Locate the cell with the specified text and output its (X, Y) center coordinate. 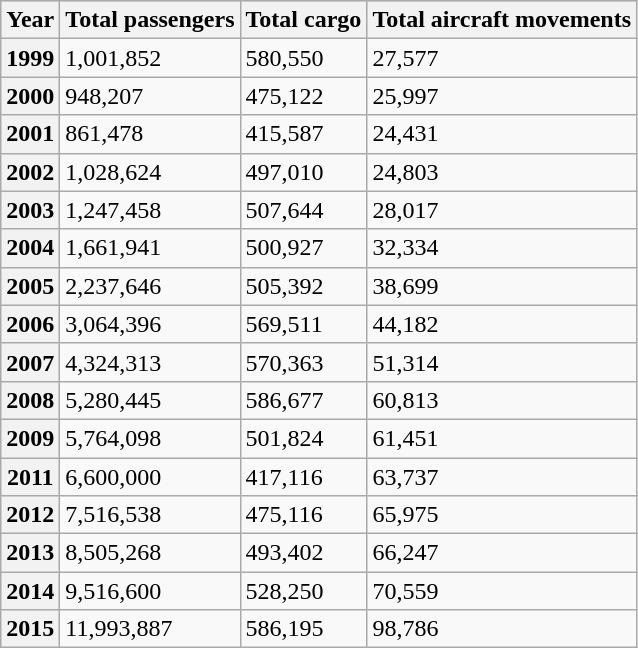
2006 (30, 324)
569,511 (304, 324)
2,237,646 (150, 286)
98,786 (502, 629)
2004 (30, 248)
2012 (30, 515)
2005 (30, 286)
2008 (30, 400)
2002 (30, 172)
65,975 (502, 515)
1,028,624 (150, 172)
8,505,268 (150, 553)
5,280,445 (150, 400)
580,550 (304, 58)
507,644 (304, 210)
2011 (30, 477)
1999 (30, 58)
25,997 (502, 96)
24,431 (502, 134)
3,064,396 (150, 324)
2001 (30, 134)
586,195 (304, 629)
475,116 (304, 515)
570,363 (304, 362)
7,516,538 (150, 515)
2013 (30, 553)
Total aircraft movements (502, 20)
415,587 (304, 134)
2014 (30, 591)
1,661,941 (150, 248)
Year (30, 20)
501,824 (304, 438)
4,324,313 (150, 362)
1,247,458 (150, 210)
417,116 (304, 477)
27,577 (502, 58)
63,737 (502, 477)
51,314 (502, 362)
60,813 (502, 400)
9,516,600 (150, 591)
861,478 (150, 134)
6,600,000 (150, 477)
5,764,098 (150, 438)
2009 (30, 438)
2003 (30, 210)
11,993,887 (150, 629)
Total passengers (150, 20)
2007 (30, 362)
586,677 (304, 400)
528,250 (304, 591)
32,334 (502, 248)
493,402 (304, 553)
475,122 (304, 96)
61,451 (502, 438)
44,182 (502, 324)
28,017 (502, 210)
2000 (30, 96)
2015 (30, 629)
70,559 (502, 591)
948,207 (150, 96)
24,803 (502, 172)
1,001,852 (150, 58)
66,247 (502, 553)
497,010 (304, 172)
38,699 (502, 286)
505,392 (304, 286)
500,927 (304, 248)
Total cargo (304, 20)
